Search for the cell housing the specified text and yield its (x, y) center coordinate. 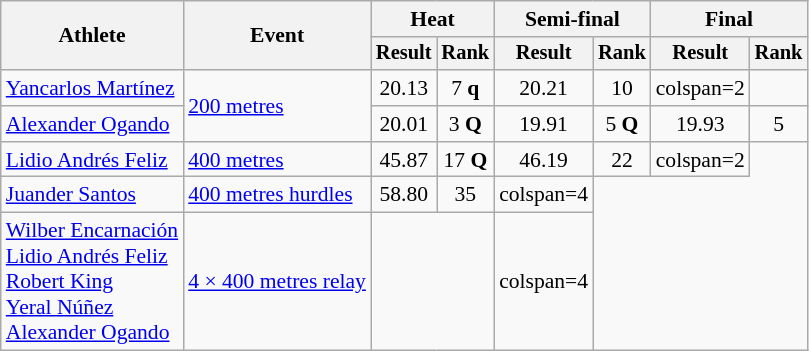
Event (277, 36)
5 (779, 124)
Juander Santos (92, 195)
45.87 (404, 160)
58.80 (404, 195)
3 Q (465, 124)
17 Q (465, 160)
10 (622, 88)
19.91 (544, 124)
400 metres (277, 160)
19.93 (700, 124)
Final (730, 19)
20.21 (544, 88)
46.19 (544, 160)
Lidio Andrés Feliz (92, 160)
200 metres (277, 106)
35 (465, 195)
5 Q (622, 124)
400 metres hurdles (277, 195)
22 (622, 160)
Heat (432, 19)
Yancarlos Martínez (92, 88)
20.01 (404, 124)
Semi-final (572, 19)
4 × 400 metres relay (277, 282)
20.13 (404, 88)
Alexander Ogando (92, 124)
Athlete (92, 36)
Wilber EncarnaciónLidio Andrés FelizRobert KingYeral NúñezAlexander Ogando (92, 282)
7 q (465, 88)
